Extract the [X, Y] coordinate from the center of the cell holding the provided text.  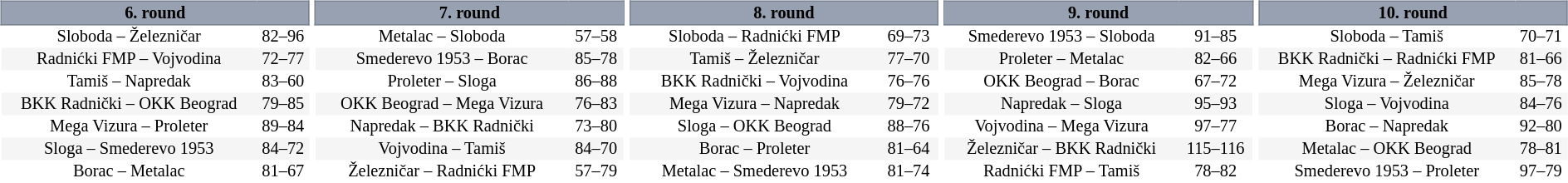
Sloga – Smederevo 1953 [129, 150]
Smederevo 1953 – Sloboda [1061, 37]
Proleter – Sloga [442, 82]
Borac – Metalac [129, 171]
82–66 [1216, 60]
84–70 [596, 150]
89–84 [282, 126]
97–79 [1541, 171]
BKK Radnički – Vojvodina [754, 82]
6. round [154, 12]
95–93 [1216, 105]
8. round [784, 12]
86–88 [596, 82]
Sloboda – Radnićki FMP [754, 37]
92–80 [1541, 126]
79–85 [282, 105]
Mega Vizura – Železničar [1387, 82]
77–70 [909, 60]
97–77 [1216, 126]
115–116 [1216, 150]
Proleter – Metalac [1061, 60]
70–71 [1541, 37]
Borac – Proleter [754, 150]
Vojvodina – Tamiš [442, 150]
72–77 [282, 60]
7. round [470, 12]
73–80 [596, 126]
Napredak – BKK Radnički [442, 126]
Tamiš – Napredak [129, 82]
69–73 [909, 37]
83–60 [282, 82]
84–76 [1541, 105]
Metalac – OKK Beograd [1387, 150]
82–96 [282, 37]
67–72 [1216, 82]
Sloboda – Železničar [129, 37]
Sloga – OKK Beograd [754, 126]
57–79 [596, 171]
Radnićki FMP – Vojvodina [129, 60]
BKK Radnički – OKK Beograd [129, 105]
91–85 [1216, 37]
Smederevo 1953 – Borac [442, 60]
Sloga – Vojvodina [1387, 105]
Smederevo 1953 – Proleter [1387, 171]
Metalac – Smederevo 1953 [754, 171]
81–67 [282, 171]
Sloboda – Tamiš [1387, 37]
Tamiš – Železničar [754, 60]
78–82 [1216, 171]
88–76 [909, 126]
81–64 [909, 150]
84–72 [282, 150]
OKK Beograd – Mega Vizura [442, 105]
79–72 [909, 105]
Borac – Napredak [1387, 126]
BKK Radnički – Radnićki FMP [1387, 60]
81–74 [909, 171]
9. round [1098, 12]
Vojvodina – Mega Vizura [1061, 126]
Radnićki FMP – Tamiš [1061, 171]
Mega Vizura – Napredak [754, 105]
OKK Beograd – Borac [1061, 82]
Mega Vizura – Proleter [129, 126]
Metalac – Sloboda [442, 37]
Železničar – BKK Radnički [1061, 150]
76–76 [909, 82]
78–81 [1541, 150]
Železničar – Radnićki FMP [442, 171]
10. round [1414, 12]
57–58 [596, 37]
81–66 [1541, 60]
76–83 [596, 105]
Napredak – Sloga [1061, 105]
